Locate the cell with the specified text and output its (X, Y) center coordinate. 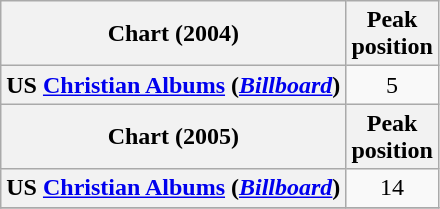
Chart (2004) (174, 34)
5 (392, 85)
Chart (2005) (174, 136)
14 (392, 188)
